Return the (X, Y) coordinate for the center point of the cell that contains the specified text.  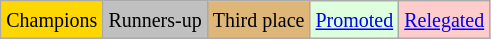
Runners-up (155, 20)
Third place (258, 20)
Promoted (354, 20)
Relegated (444, 20)
Champions (52, 20)
